Extract the (X, Y) coordinate from the center of the cell holding the provided text.  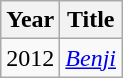
Benji (91, 58)
Year (30, 20)
Title (91, 20)
2012 (30, 58)
